Determine the [X, Y] coordinate at the center of the cell enclosing the given text.  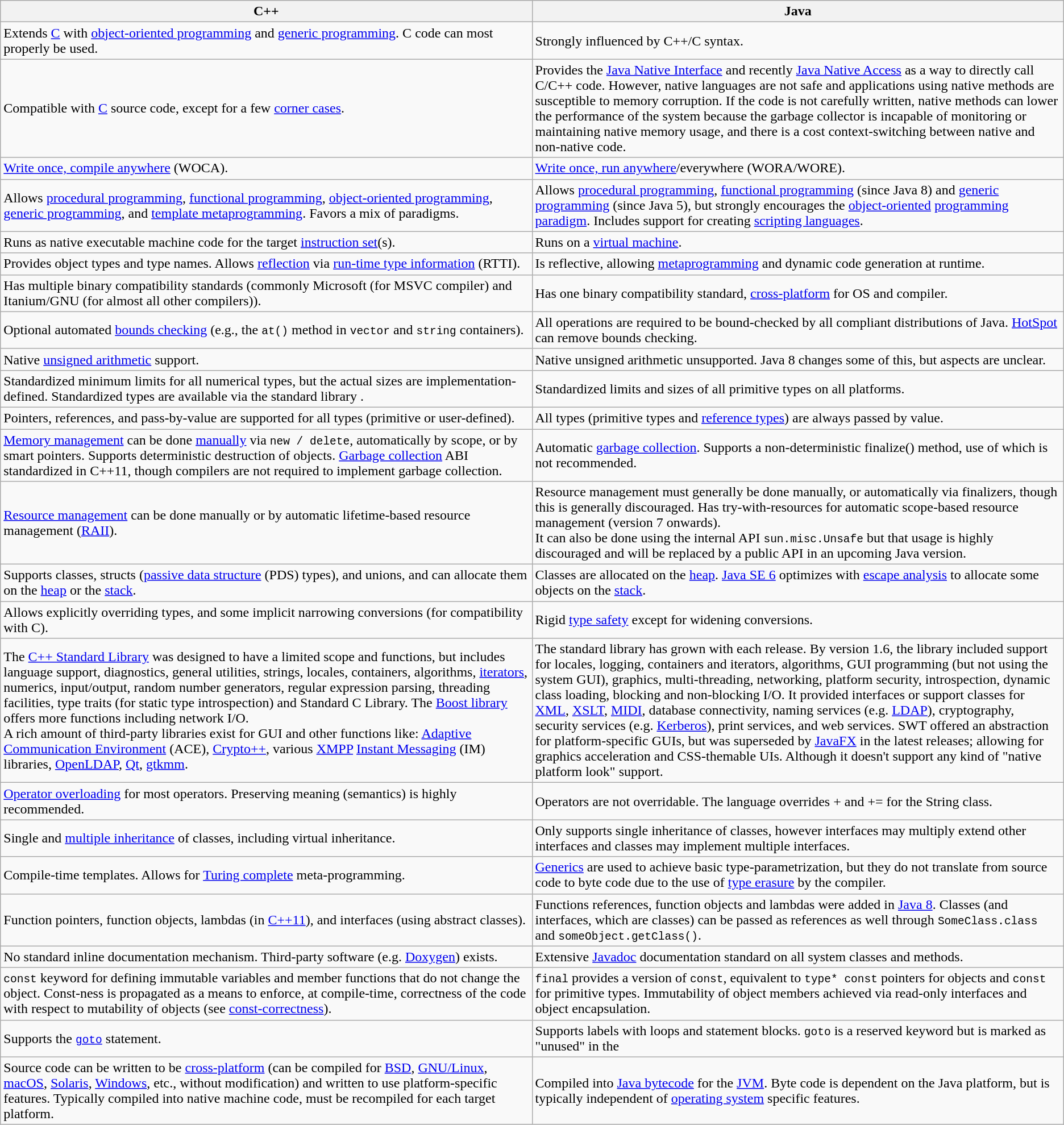
Operators are not overridable. The language overrides + and += for the String class. [798, 802]
Write once, run anywhere/everywhere (WORA/WORE). [798, 168]
Only supports single inheritance of classes, however interfaces may multiply extend other interfaces and classes may implement multiple interfaces. [798, 838]
Supports labels with loops and statement blocks. goto is a reserved keyword but is marked as "unused" in the [798, 1038]
Runs on a virtual machine. [798, 242]
Allows explicitly overriding types, and some implicit narrowing conversions (for compatibility with C). [266, 620]
Is reflective, allowing metaprogramming and dynamic code generation at runtime. [798, 264]
Strongly influenced by C++/C syntax. [798, 41]
Single and multiple inheritance of classes, including virtual inheritance. [266, 838]
All operations are required to be bound-checked by all compliant distributions of Java. HotSpot can remove bounds checking. [798, 330]
No standard inline documentation mechanism. Third-party software (e.g. Doxygen) exists. [266, 957]
Compile-time templates. Allows for Turing complete meta-programming. [266, 875]
All types (primitive types and reference types) are always passed by value. [798, 418]
Extends C with object-oriented programming and generic programming. C code can most properly be used. [266, 41]
C++ [266, 11]
Has multiple binary compatibility standards (commonly Microsoft (for MSVC compiler) and Itanium/GNU (for almost all other compilers)). [266, 293]
Compatible with C source code, except for a few corner cases. [266, 108]
Write once, compile anywhere (WOCA). [266, 168]
Standardized limits and sizes of all primitive types on all platforms. [798, 389]
Extensive Javadoc documentation standard on all system classes and methods. [798, 957]
Supports classes, structs (passive data structure (PDS) types), and unions, and can allocate them on the heap or the stack. [266, 583]
Pointers, references, and pass-by-value are supported for all types (primitive or user-defined). [266, 418]
Provides object types and type names. Allows reflection via run-time type information (RTTI). [266, 264]
Supports the goto statement. [266, 1038]
Rigid type safety except for widening conversions. [798, 620]
Resource management can be done manually or by automatic lifetime-based resource management (RAII). [266, 523]
Automatic garbage collection. Supports a non-deterministic finalize() method, use of which is not recommended. [798, 455]
Java [798, 11]
Function pointers, function objects, lambdas (in C++11), and interfaces (using abstract classes). [266, 920]
Operator overloading for most operators. Preserving meaning (semantics) is highly recommended. [266, 802]
Optional automated bounds checking (e.g., the at() method in vector and string containers). [266, 330]
Has one binary compatibility standard, cross-platform for OS and compiler. [798, 293]
Native unsigned arithmetic unsupported. Java 8 changes some of this, but aspects are unclear. [798, 359]
Classes are allocated on the heap. Java SE 6 optimizes with escape analysis to allocate some objects on the stack. [798, 583]
Native unsigned arithmetic support. [266, 359]
Runs as native executable machine code for the target instruction set(s). [266, 242]
